Extract the [X, Y] coordinate from the center of the cell holding the provided text.  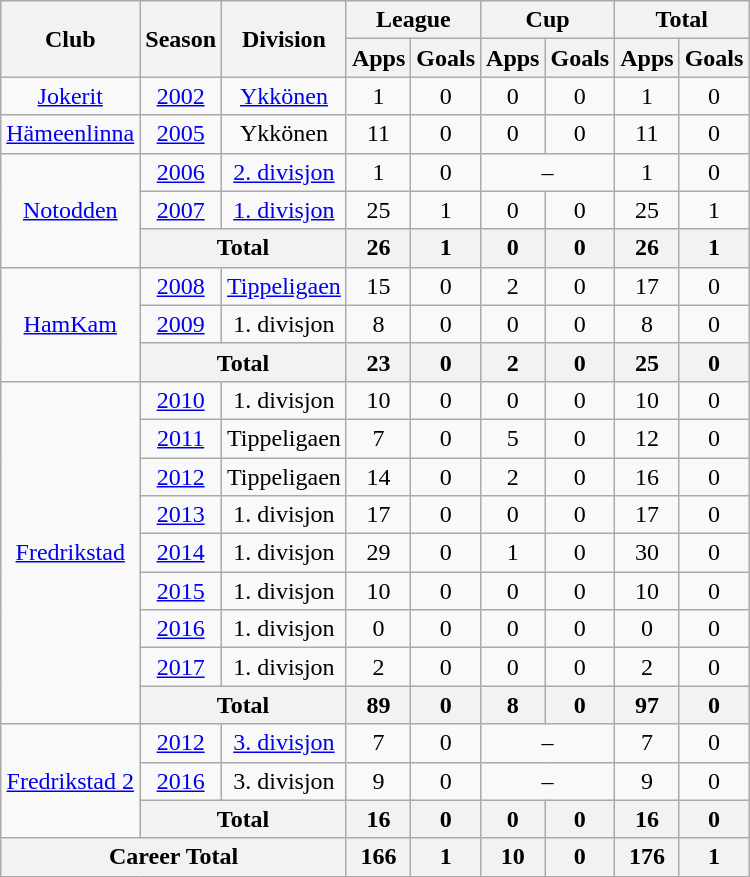
Jokerit [70, 96]
2007 [181, 210]
15 [378, 286]
Fredrikstad [70, 552]
2009 [181, 324]
2002 [181, 96]
Club [70, 39]
2014 [181, 553]
Notodden [70, 210]
2011 [181, 438]
Fredrikstad 2 [70, 781]
14 [378, 477]
12 [647, 438]
29 [378, 553]
League [413, 20]
5 [513, 438]
2. divisjon [284, 172]
Career Total [174, 857]
Hämeenlinna [70, 134]
89 [378, 705]
Season [181, 39]
2005 [181, 134]
2008 [181, 286]
2017 [181, 667]
176 [647, 857]
23 [378, 362]
166 [378, 857]
Division [284, 39]
30 [647, 553]
2006 [181, 172]
2015 [181, 591]
HamKam [70, 324]
2010 [181, 400]
97 [647, 705]
2013 [181, 515]
Cup [548, 20]
